Locate the cell with the specified text and output its (X, Y) center coordinate. 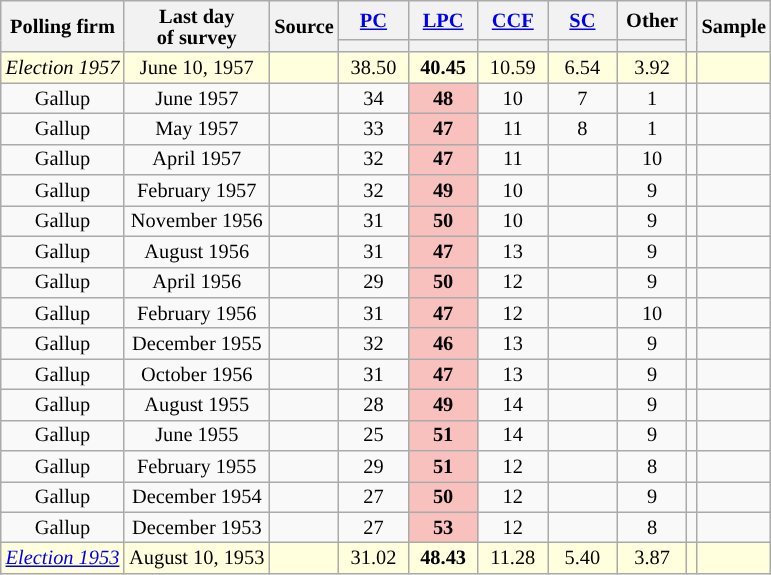
53 (443, 528)
48.43 (443, 558)
February 1956 (196, 312)
August 10, 1953 (196, 558)
Other (652, 20)
February 1957 (196, 190)
5.40 (583, 558)
December 1955 (196, 344)
November 1956 (196, 220)
CCF (513, 20)
May 1957 (196, 128)
PC (374, 20)
Election 1957 (62, 68)
25 (374, 436)
Sample (734, 26)
April 1956 (196, 282)
Source (304, 26)
3.92 (652, 68)
June 10, 1957 (196, 68)
40.45 (443, 68)
10.59 (513, 68)
LPC (443, 20)
Last day of survey (196, 26)
Polling firm (62, 26)
December 1953 (196, 528)
34 (374, 98)
August 1955 (196, 404)
June 1955 (196, 436)
SC (583, 20)
August 1956 (196, 252)
3.87 (652, 558)
7 (583, 98)
11.28 (513, 558)
46 (443, 344)
December 1954 (196, 496)
October 1956 (196, 374)
48 (443, 98)
28 (374, 404)
Election 1953 (62, 558)
April 1957 (196, 160)
31.02 (374, 558)
February 1955 (196, 466)
6.54 (583, 68)
33 (374, 128)
38.50 (374, 68)
June 1957 (196, 98)
